Detect which cell encompasses the target text, then output its [X, Y] center coordinate. 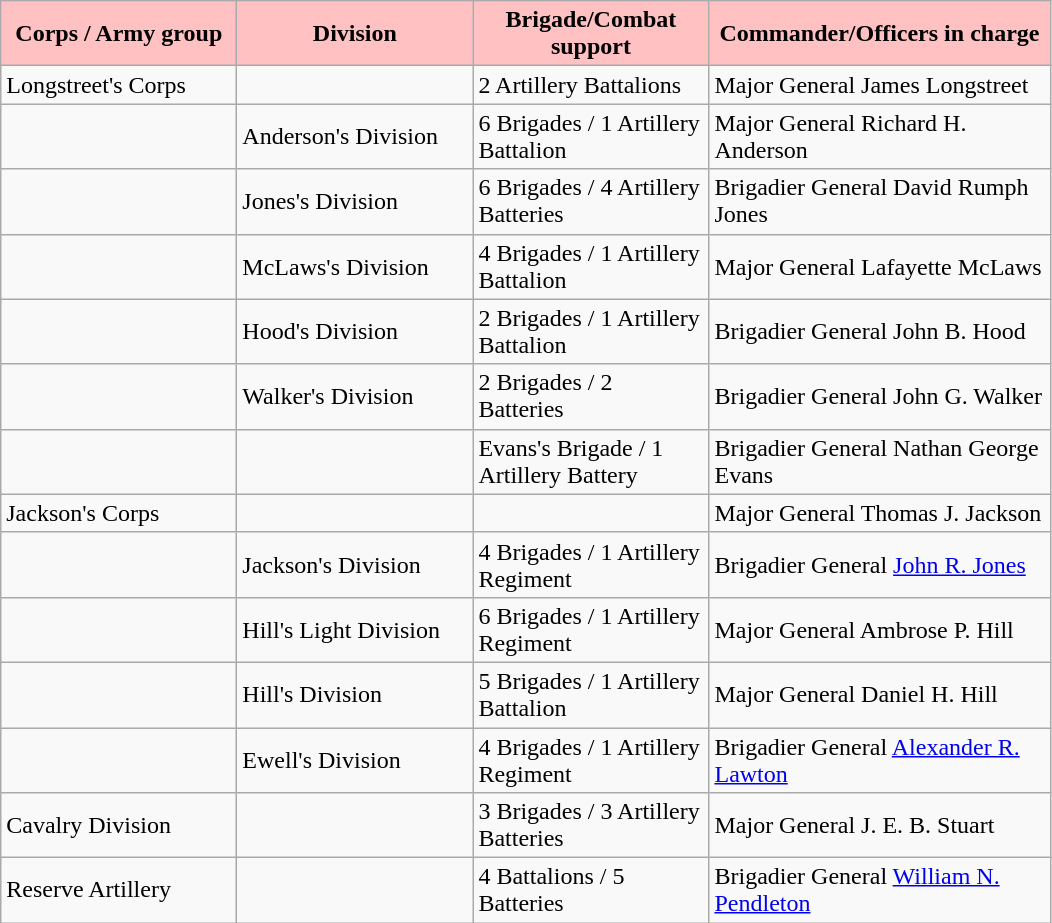
6 Brigades / 1 Artillery Regiment [591, 630]
Brigadier General John R. Jones [880, 564]
Jones's Division [355, 202]
Jackson's Corps [119, 513]
Walker's Division [355, 396]
Ewell's Division [355, 760]
Major General Thomas J. Jackson [880, 513]
Major General Richard H. Anderson [880, 136]
Major General Ambrose P. Hill [880, 630]
Brigadier General David Rumph Jones [880, 202]
Major General James Longstreet [880, 85]
5 Brigades / 1 Artillery Battalion [591, 694]
Jackson's Division [355, 564]
6 Brigades / 4 Artillery Batteries [591, 202]
2 Brigades / 1 Artillery Battalion [591, 332]
Major General Daniel H. Hill [880, 694]
Brigadier General Alexander R. Lawton [880, 760]
4 Brigades / 1 Artillery Battalion [591, 266]
Brigadier General William N. Pendleton [880, 890]
4 Battalions / 5 Batteries [591, 890]
Reserve Artillery [119, 890]
Evans's Brigade / 1 Artillery Battery [591, 462]
Anderson's Division [355, 136]
Brigadier General John B. Hood [880, 332]
Major General Lafayette McLaws [880, 266]
2 Brigades / 2 Batteries [591, 396]
Hill's Division [355, 694]
Corps / Army group [119, 34]
Brigade/Combat support [591, 34]
Hill's Light Division [355, 630]
Brigadier General John G. Walker [880, 396]
Cavalry Division [119, 826]
Major General J. E. B. Stuart [880, 826]
Division [355, 34]
McLaws's Division [355, 266]
3 Brigades / 3 Artillery Batteries [591, 826]
6 Brigades / 1 Artillery Battalion [591, 136]
Hood's Division [355, 332]
Commander/Officers in charge [880, 34]
2 Artillery Battalions [591, 85]
Longstreet's Corps [119, 85]
Brigadier General Nathan George Evans [880, 462]
